Determine the (x, y) coordinate at the center of the cell enclosing the given text.  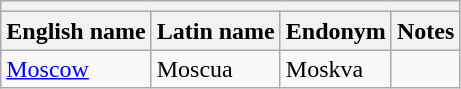
English name (76, 31)
Moskva (336, 69)
Notes (425, 31)
Moscow (76, 69)
Endonym (336, 31)
Latin name (216, 31)
Moscua (216, 69)
